Return the (x, y) coordinate for the center point of the cell that contains the specified text.  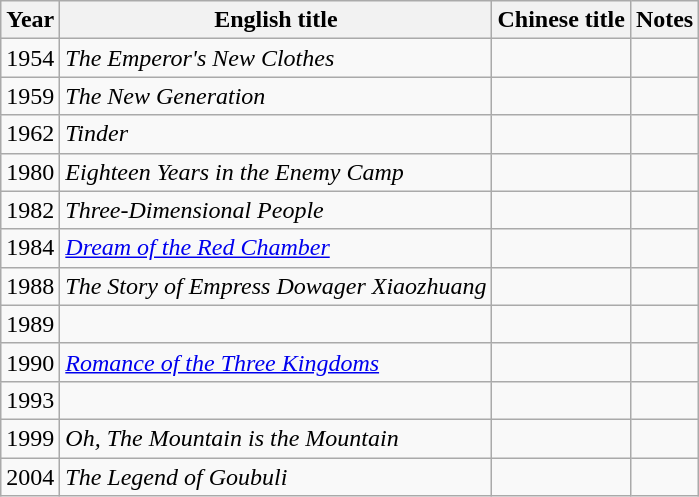
Oh, The Mountain is the Mountain (276, 438)
1982 (30, 210)
Dream of the Red Chamber (276, 248)
The Legend of Goubuli (276, 477)
1980 (30, 172)
1993 (30, 400)
1954 (30, 58)
English title (276, 20)
Tinder (276, 134)
Three-Dimensional People (276, 210)
1962 (30, 134)
Notes (664, 20)
1990 (30, 362)
Eighteen Years in the Enemy Camp (276, 172)
Chinese title (561, 20)
The Emperor's New Clothes (276, 58)
The New Generation (276, 96)
Year (30, 20)
1988 (30, 286)
2004 (30, 477)
Romance of the Three Kingdoms (276, 362)
1999 (30, 438)
1959 (30, 96)
1984 (30, 248)
The Story of Empress Dowager Xiaozhuang (276, 286)
1989 (30, 324)
